Locate the cell with the specified text and output its (X, Y) center coordinate. 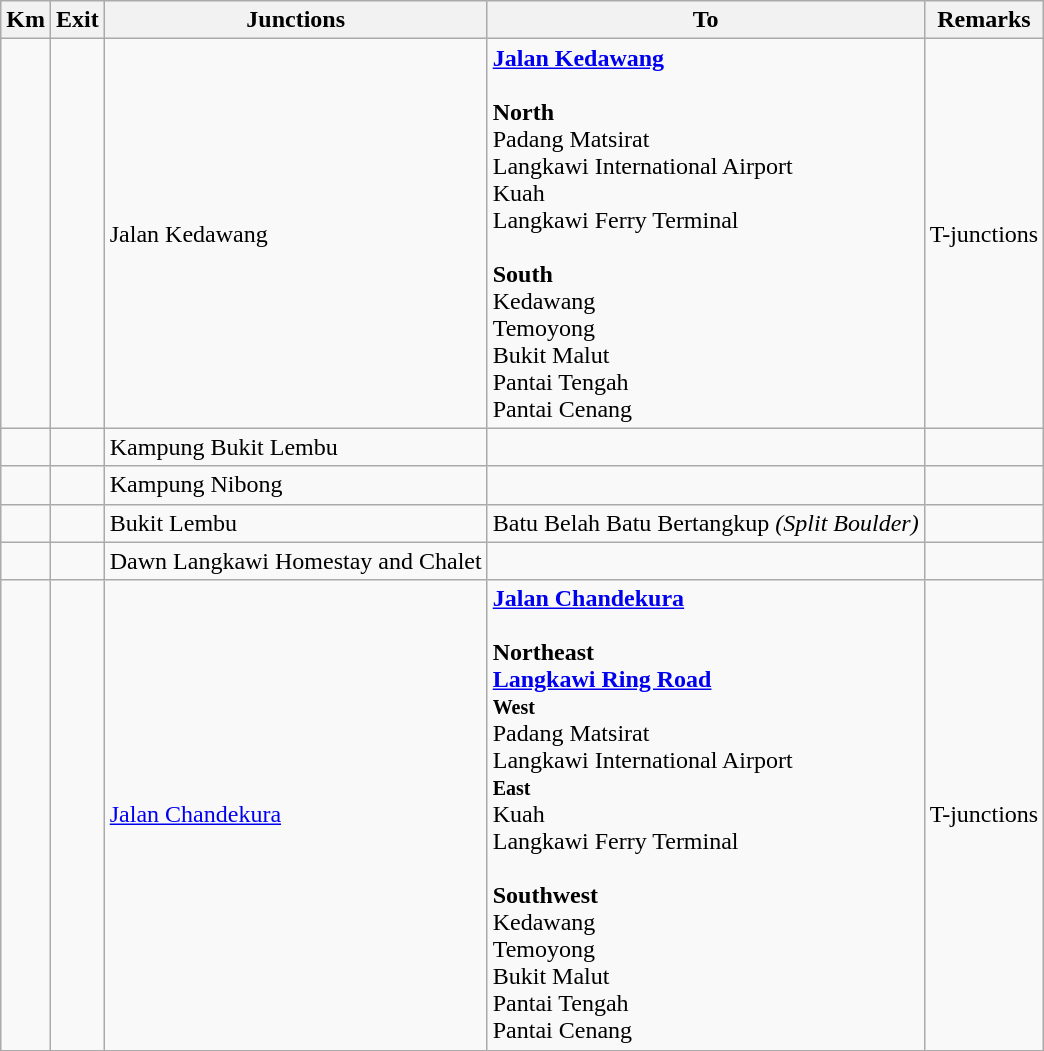
To (706, 20)
Remarks (984, 20)
Junctions (296, 20)
Km (26, 20)
Exit (77, 20)
Batu Belah Batu Bertangkup (Split Boulder) (706, 523)
Kampung Nibong (296, 485)
Dawn Langkawi Homestay and Chalet (296, 561)
Jalan Chandekura (296, 815)
Bukit Lembu (296, 523)
Kampung Bukit Lembu (296, 447)
Jalan Kedawang (296, 234)
